Return the [X, Y] coordinate for the center point of the cell that contains the specified text.  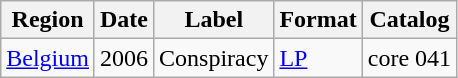
Date [124, 20]
Belgium [48, 58]
LP [318, 58]
Format [318, 20]
Catalog [409, 20]
core 041 [409, 58]
Label [214, 20]
2006 [124, 58]
Conspiracy [214, 58]
Region [48, 20]
